For the text-containing cell, return its midpoint in [x, y] coordinate format. 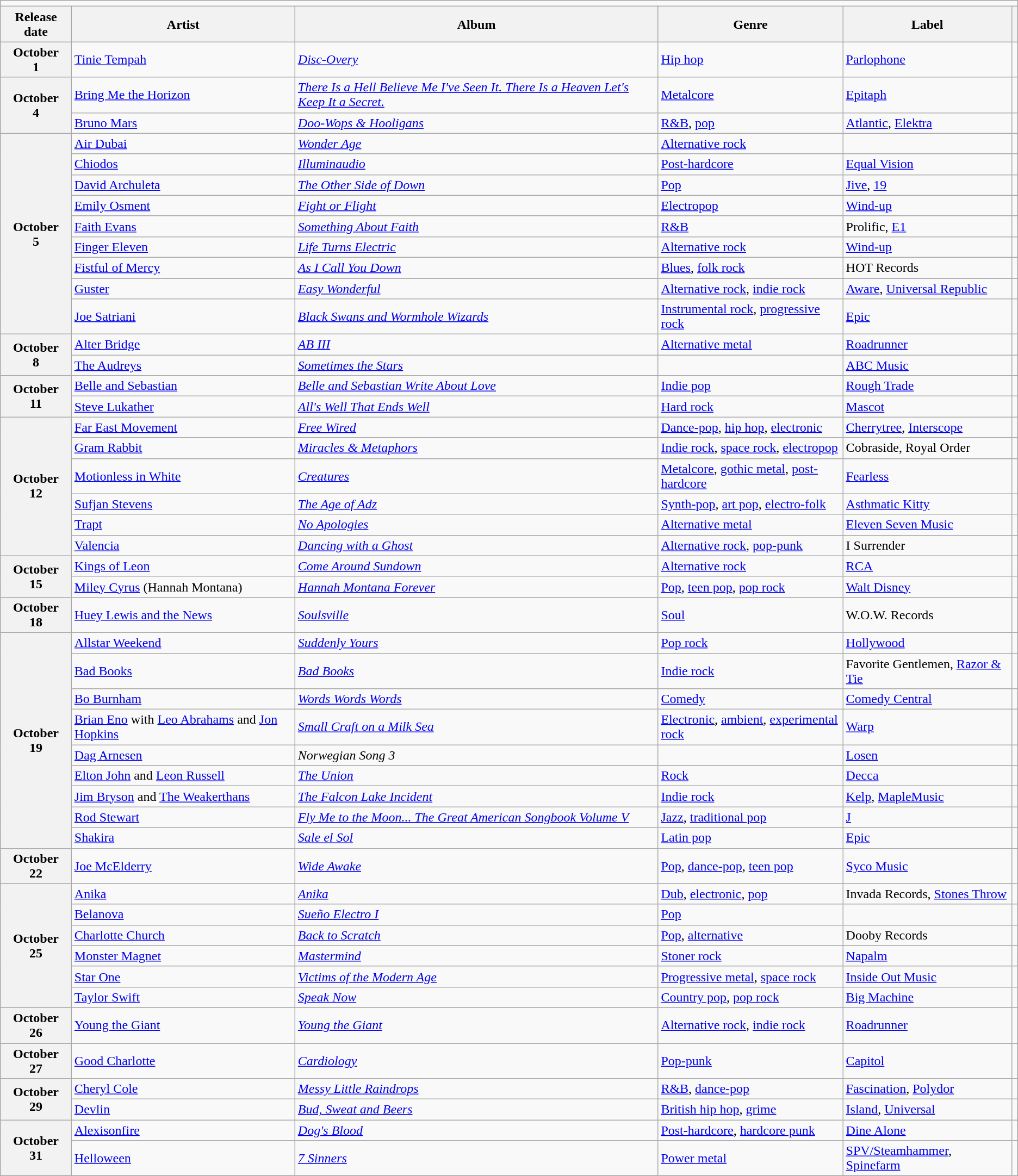
Life Turns Electric [476, 247]
Hip hop [750, 60]
Inside Out Music [927, 976]
Comedy [750, 699]
Blues, folk rock [750, 267]
Fearless [927, 476]
Epitaph [927, 95]
Miley Cyrus (Hannah Montana) [183, 587]
Black Swans and Wormhole Wizards [476, 316]
Atlantic, Elektra [927, 123]
Creatures [476, 476]
Pop-punk [750, 1060]
I Surrender [927, 545]
Pop, teen pop, pop rock [750, 587]
Comedy Central [927, 699]
Elton John and Leon Russell [183, 776]
Instrumental rock, progressive rock [750, 316]
Allstar Weekend [183, 643]
Dance-pop, hip hop, electronic [750, 427]
Dine Alone [927, 1130]
Country pop, pop rock [750, 997]
Huey Lewis and the News [183, 614]
Motionless in White [183, 476]
R&B, dance-pop [750, 1089]
Belle and Sebastian Write About Love [476, 386]
Mastermind [476, 956]
Electropop [750, 206]
As I Call You Down [476, 267]
Aware, Universal Republic [927, 289]
Cobraside, Royal Order [927, 448]
October29 [36, 1099]
October18 [36, 614]
Jim Bryson and The Weakerthans [183, 797]
Synth-pop, art pop, electro-folk [750, 504]
The Falcon Lake Incident [476, 797]
Messy Little Raindrops [476, 1089]
Alternative rock, pop-punk [750, 545]
Small Craft on a Milk Sea [476, 727]
Asthmatic Kitty [927, 504]
Hannah Montana Forever [476, 587]
Kelp, MapleMusic [927, 797]
October19 [36, 741]
W.O.W. Records [927, 614]
Losen [927, 755]
Wonder Age [476, 144]
Dancing with a Ghost [476, 545]
Victims of the Modern Age [476, 976]
Fascination, Polydor [927, 1089]
Hard rock [750, 407]
Cheryl Cole [183, 1089]
Shakira [183, 838]
Helloween [183, 1158]
Syco Music [927, 866]
Latin pop [750, 838]
ABC Music [927, 365]
Alter Bridge [183, 345]
The Union [476, 776]
Alexisonfire [183, 1130]
Sufjan Stevens [183, 504]
SPV/Steamhammer, Spinefarm [927, 1158]
British hip hop, grime [750, 1110]
Bo Burnham [183, 699]
Hollywood [927, 643]
Dub, electronic, pop [750, 894]
October 11 [36, 396]
Kings of Leon [183, 566]
Pop, alternative [750, 935]
J [927, 817]
Capitol [927, 1060]
Label [927, 24]
Something About Faith [476, 226]
Warp [927, 727]
HOT Records [927, 267]
Tinie Tempah [183, 60]
Invada Records, Stones Throw [927, 894]
Napalm [927, 956]
Equal Vision [927, 164]
Progressive metal, space rock [750, 976]
Faith Evans [183, 226]
RCA [927, 566]
Taylor Swift [183, 997]
No Apologies [476, 525]
October4 [36, 105]
Good Charlotte [183, 1060]
October1 [36, 60]
Speak Now [476, 997]
October26 [36, 1025]
Genre [750, 24]
Back to Scratch [476, 935]
Valencia [183, 545]
Gram Rabbit [183, 448]
The Other Side of Down [476, 185]
October12 [36, 486]
Easy Wonderful [476, 289]
Disc-Overy [476, 60]
Chiodos [183, 164]
Metalcore [750, 95]
All's Well That Ends Well [476, 407]
Electronic, ambient, experimental rock [750, 727]
Indie rock, space rock, electropop [750, 448]
Sueño Electro I [476, 914]
Release date [36, 24]
Artist [183, 24]
October31 [36, 1148]
Rod Stewart [183, 817]
Rough Trade [927, 386]
7 Sinners [476, 1158]
Joe Satriani [183, 316]
Stoner rock [750, 956]
Bruno Mars [183, 123]
October27 [36, 1060]
Finger Eleven [183, 247]
R&B [750, 226]
Devlin [183, 1110]
Parlophone [927, 60]
There Is a Hell Believe Me I've Seen It. There Is a Heaven Let's Keep It a Secret. [476, 95]
Bring Me the Horizon [183, 95]
Post-hardcore, hardcore punk [750, 1130]
Pop rock [750, 643]
Come Around Sundown [476, 566]
Emily Osment [183, 206]
Sometimes the Stars [476, 365]
Decca [927, 776]
Post-hardcore [750, 164]
October22 [36, 866]
Fight or Flight [476, 206]
Fistful of Mercy [183, 267]
Monster Magnet [183, 956]
Guster [183, 289]
Cardiology [476, 1060]
Album [476, 24]
Words Words Words [476, 699]
Dooby Records [927, 935]
Belle and Sebastian [183, 386]
AB III [476, 345]
Wide Awake [476, 866]
October25 [36, 945]
Fly Me to the Moon... The Great American Songbook Volume V [476, 817]
Soulsville [476, 614]
October 8 [36, 355]
Metalcore, gothic metal, post-hardcore [750, 476]
Miracles & Metaphors [476, 448]
R&B, pop [750, 123]
Mascot [927, 407]
Pop, dance-pop, teen pop [750, 866]
Brian Eno with Leo Abrahams and Jon Hopkins [183, 727]
Charlotte Church [183, 935]
Walt Disney [927, 587]
Bud, Sweat and Beers [476, 1110]
Illuminaudio [476, 164]
The Age of Adz [476, 504]
Air Dubai [183, 144]
Big Machine [927, 997]
Eleven Seven Music [927, 525]
Soul [750, 614]
Prolific, E1 [927, 226]
Free Wired [476, 427]
Island, Universal [927, 1110]
The Audreys [183, 365]
Belanova [183, 914]
Dog's Blood [476, 1130]
Cherrytree, Interscope [927, 427]
Suddenly Yours [476, 643]
Power metal [750, 1158]
Sale el Sol [476, 838]
Indie pop [750, 386]
Jazz, traditional pop [750, 817]
Norwegian Song 3 [476, 755]
October15 [36, 576]
Dag Arnesen [183, 755]
Jive, 19 [927, 185]
Star One [183, 976]
October5 [36, 234]
David Archuleta [183, 185]
Rock [750, 776]
Steve Lukather [183, 407]
Trapt [183, 525]
Far East Movement [183, 427]
Joe McElderry [183, 866]
Doo-Wops & Hooligans [476, 123]
Favorite Gentlemen, Razor & Tie [927, 671]
